Find where the given text appears and provide that cell's center as [X, Y] coordinate. 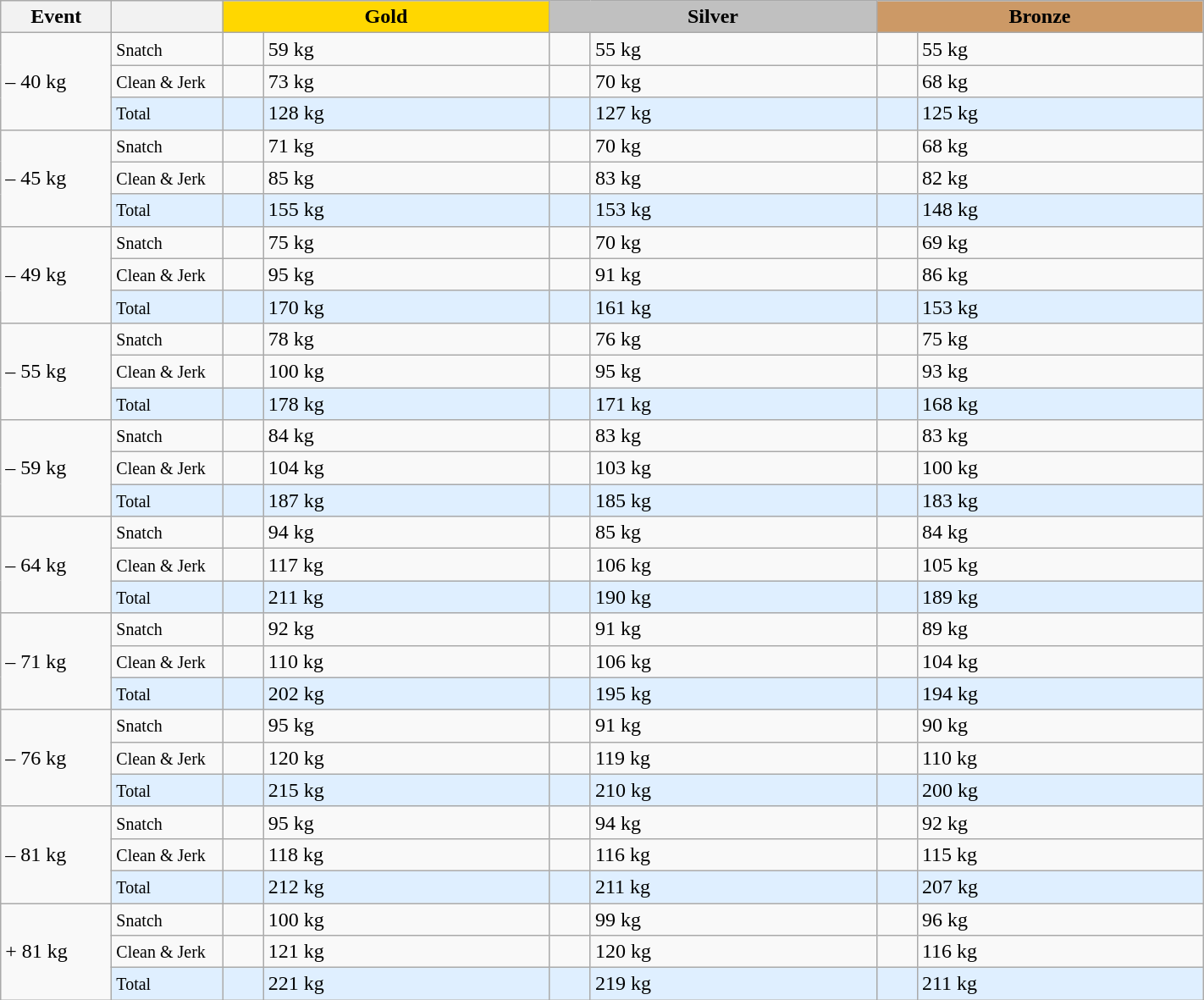
– 49 kg [56, 274]
207 kg [1060, 887]
82 kg [1060, 178]
155 kg [406, 210]
183 kg [1060, 500]
195 kg [733, 693]
148 kg [1060, 210]
200 kg [1060, 790]
76 kg [733, 339]
96 kg [1060, 919]
115 kg [1060, 854]
59 kg [406, 49]
189 kg [1060, 597]
73 kg [406, 81]
78 kg [406, 339]
125 kg [1060, 113]
210 kg [733, 790]
187 kg [406, 500]
194 kg [1060, 693]
+ 81 kg [56, 951]
117 kg [406, 565]
212 kg [406, 887]
– 40 kg [56, 81]
– 55 kg [56, 371]
202 kg [406, 693]
– 59 kg [56, 468]
105 kg [1060, 565]
– 76 kg [56, 758]
93 kg [1060, 371]
– 45 kg [56, 178]
86 kg [1060, 274]
185 kg [733, 500]
118 kg [406, 854]
171 kg [733, 404]
190 kg [733, 597]
– 81 kg [56, 854]
Gold [386, 17]
Event [56, 17]
Silver [713, 17]
219 kg [733, 984]
221 kg [406, 984]
69 kg [1060, 242]
89 kg [1060, 629]
Bronze [1040, 17]
170 kg [406, 307]
99 kg [733, 919]
215 kg [406, 790]
103 kg [733, 468]
121 kg [406, 952]
127 kg [733, 113]
168 kg [1060, 404]
90 kg [1060, 726]
128 kg [406, 113]
119 kg [733, 758]
161 kg [733, 307]
– 64 kg [56, 565]
71 kg [406, 146]
178 kg [406, 404]
– 71 kg [56, 661]
